For the text-containing cell, return its midpoint in (X, Y) coordinate format. 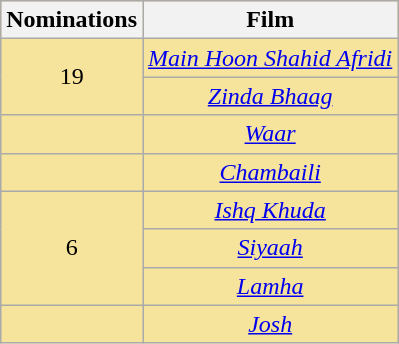
Ishq Khuda (270, 210)
Film (270, 20)
Main Hoon Shahid Afridi (270, 58)
Chambaili (270, 172)
Lamha (270, 286)
Zinda Bhaag (270, 96)
Nominations (72, 20)
Siyaah (270, 248)
Josh (270, 324)
19 (72, 77)
6 (72, 248)
Waar (270, 134)
